Provide the (x, y) coordinate of the cell's center where the given text is located.  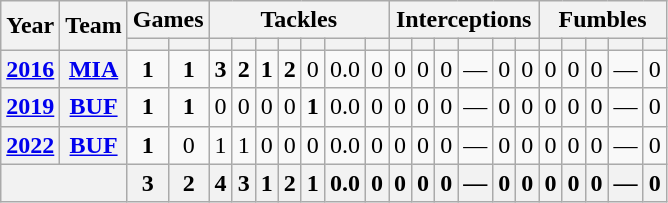
4 (220, 183)
Fumbles (602, 20)
Team (94, 26)
2016 (30, 69)
2022 (30, 145)
MIA (94, 69)
Interceptions (463, 20)
Tackles (298, 20)
Year (30, 26)
Games (168, 20)
2019 (30, 107)
